Locate the cell with the specified text and output its (X, Y) center coordinate. 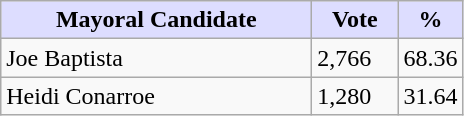
2,766 (355, 58)
Heidi Conarroe (156, 96)
% (430, 20)
Joe Baptista (156, 58)
68.36 (430, 58)
31.64 (430, 96)
Vote (355, 20)
Mayoral Candidate (156, 20)
1,280 (355, 96)
